Identify which cell holds the provided text, then report its [x, y] central coordinate. 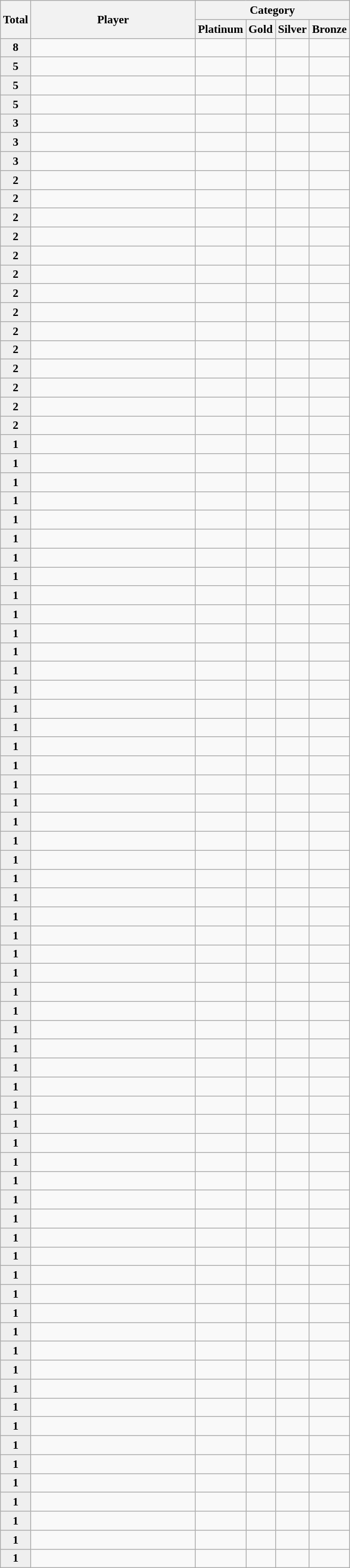
Category [273, 10]
Gold [261, 29]
Bronze [329, 29]
Platinum [221, 29]
8 [16, 48]
Player [113, 19]
Total [16, 19]
Silver [292, 29]
